Provide the (x, y) coordinate of the cell's center where the given text is located.  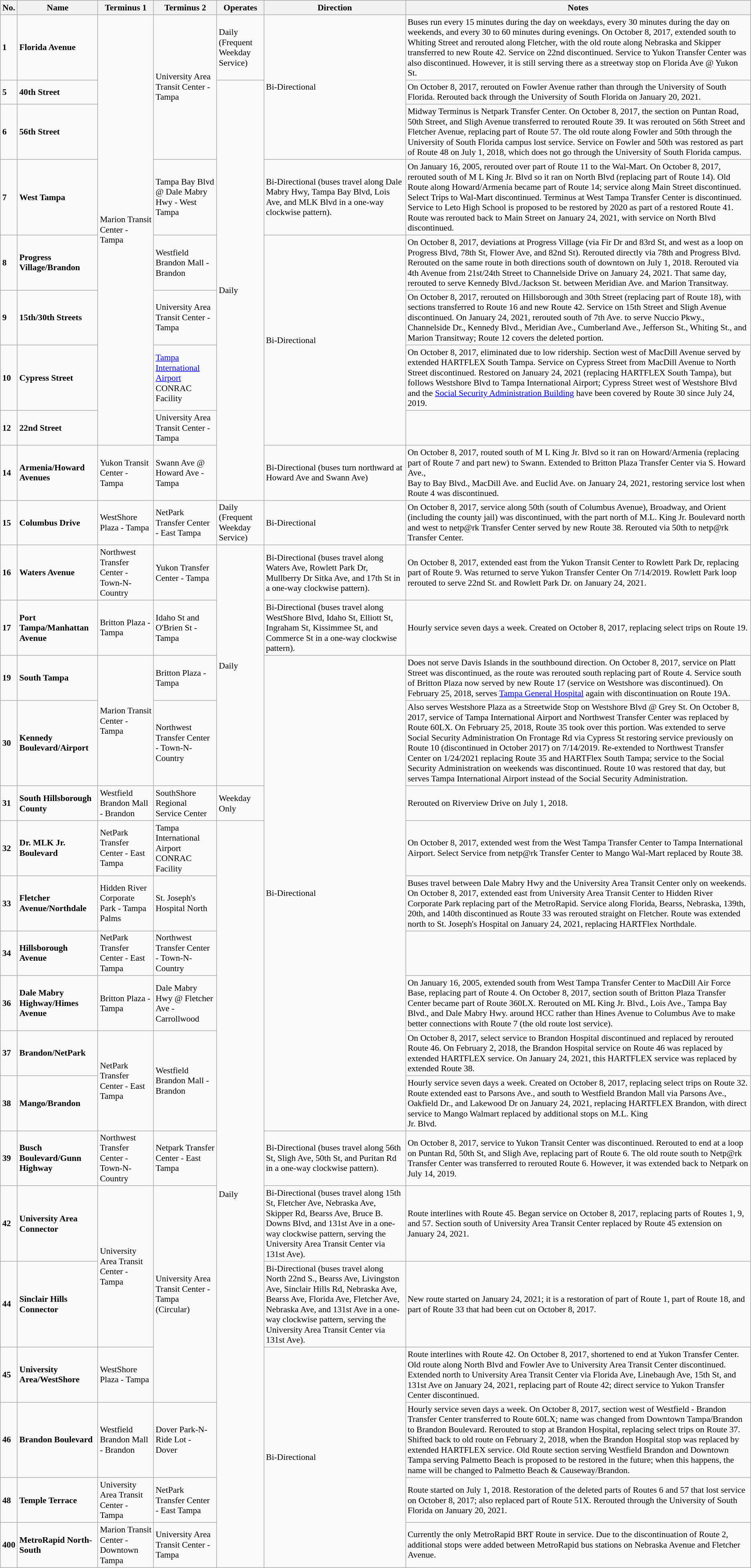
Mango/Brandon (58, 1103)
Dale Mabry Highway/Himes Avenue (58, 1004)
5 (9, 92)
400 (9, 1545)
St. Joseph's Hospital North (185, 903)
Direction (335, 8)
Name (58, 8)
Bi-Directional (buses travel along Dale Mabry Hwy, Tampa Bay Blvd, Lois Ave, and MLK Blvd in a one-way clockwise pattern). (335, 198)
Yukon Transit Center - Tampa (126, 473)
8 (9, 263)
15 (9, 523)
14 (9, 473)
45 (9, 1375)
Columbus Drive (58, 523)
19 (9, 678)
Armenia/Howard Avenues (58, 473)
Notes (578, 8)
Florida Avenue (58, 47)
48 (9, 1500)
Port Tampa/Manhattan Avenue (58, 628)
No. (9, 8)
Weekday Only (240, 804)
Bi-Directional (buses travel along Waters Ave, Rowlett Park Dr, Mullberry Dr Sitka Ave, and 17th St in a one-way clockwise pattern). (335, 573)
Yukon Transfer Center - Tampa (185, 573)
9 (9, 318)
University Area Transit Center - Tampa (Circular) (185, 1294)
Dr. MLK Jr. Boulevard (58, 848)
Hidden River Corporate Park - Tampa Palms (126, 903)
31 (9, 804)
Terminus 2 (185, 8)
Hourly service seven days a week. Created on October 8, 2017, replacing select trips on Route 19. (578, 628)
16 (9, 573)
Waters Avenue (58, 573)
Kennedy Boulevard/Airport (58, 743)
Operates (240, 8)
Dale Mabry Hwy @ Fletcher Ave - Carrollwood (185, 1004)
West Tampa (58, 198)
37 (9, 1053)
40th Street (58, 92)
Sinclair Hills Connector (58, 1304)
10 (9, 378)
Cypress Street (58, 378)
Swann Ave @ Howard Ave - Tampa (185, 473)
36 (9, 1004)
Brandon/NetPark (58, 1053)
44 (9, 1304)
Busch Boulevard/Gunn Highway (58, 1158)
Tampa Bay Blvd @ Dale Mabry Hwy - West Tampa (185, 198)
6 (9, 132)
15th/30th Streets (58, 318)
Netpark Transfer Center - East Tampa (185, 1158)
56th Street (58, 132)
Fletcher Avenue/Northdale (58, 903)
33 (9, 903)
34 (9, 953)
Marion Transit Center - Downtown Tampa (126, 1545)
Bi-Directional (buses travel along 56th St, Sligh Ave, 50th St, and Puritan Rd in a one-way clockwise pattern). (335, 1158)
39 (9, 1158)
Brandon Boulevard (58, 1440)
32 (9, 848)
Progress Village/Brandon (58, 263)
17 (9, 628)
1 (9, 47)
42 (9, 1224)
Terminus 1 (126, 8)
MetroRapid North-South (58, 1545)
Rerouted on Riverview Drive on July 1, 2018. (578, 804)
22nd Street (58, 428)
University Area/WestShore (58, 1375)
12 (9, 428)
South Hillsborough County (58, 804)
Hillsborough Avenue (58, 953)
38 (9, 1103)
Temple Terrace (58, 1500)
Dover Park-N-Ride Lot - Dover (185, 1440)
30 (9, 743)
University Area Connector (58, 1224)
7 (9, 198)
Bi-Directional (buses travel along WestShore Blvd, Idaho St, Elliott St, Ingraham St, Kissimmee St, and Commerce St in a one-way clockwise pattern). (335, 628)
Bi-Directional (buses turn northward at Howard Ave and Swann Ave) (335, 473)
46 (9, 1440)
SouthShore Regional Service Center (185, 804)
South Tampa (58, 678)
Idaho St and O'Brien St - Tampa (185, 628)
